Extract the [X, Y] coordinate from the center of the cell holding the provided text.  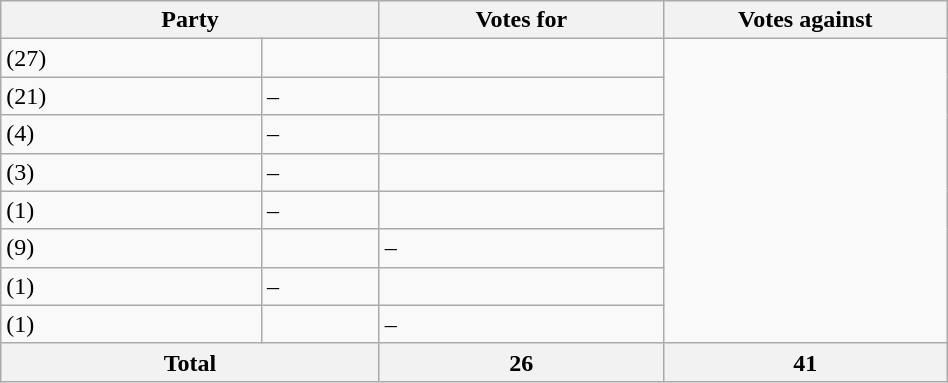
41 [805, 362]
Votes against [805, 20]
Party [190, 20]
26 [521, 362]
(9) [132, 248]
(21) [132, 96]
Votes for [521, 20]
(4) [132, 134]
(27) [132, 58]
(3) [132, 172]
Total [190, 362]
